Identify which cell holds the provided text, then report its [X, Y] central coordinate. 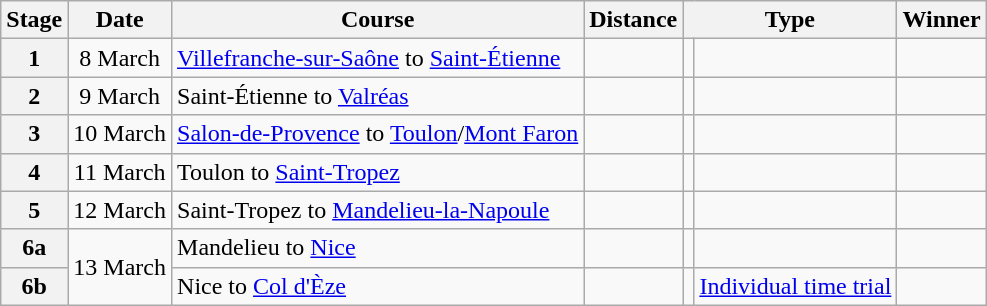
Course [378, 20]
9 March [120, 96]
6b [34, 286]
Winner [942, 20]
Mandelieu to Nice [378, 248]
Individual time trial [796, 286]
10 March [120, 134]
1 [34, 58]
11 March [120, 172]
Stage [34, 20]
Saint-Étienne to Valréas [378, 96]
6a [34, 248]
Distance [634, 20]
Saint-Tropez to Mandelieu-la-Napoule [378, 210]
3 [34, 134]
Nice to Col d'Èze [378, 286]
8 March [120, 58]
12 March [120, 210]
Salon-de-Provence to Toulon/Mont Faron [378, 134]
Type [790, 20]
Date [120, 20]
4 [34, 172]
2 [34, 96]
5 [34, 210]
13 March [120, 267]
Villefranche-sur-Saône to Saint-Étienne [378, 58]
Toulon to Saint-Tropez [378, 172]
